Return [X, Y] of the center of cell containing provided text 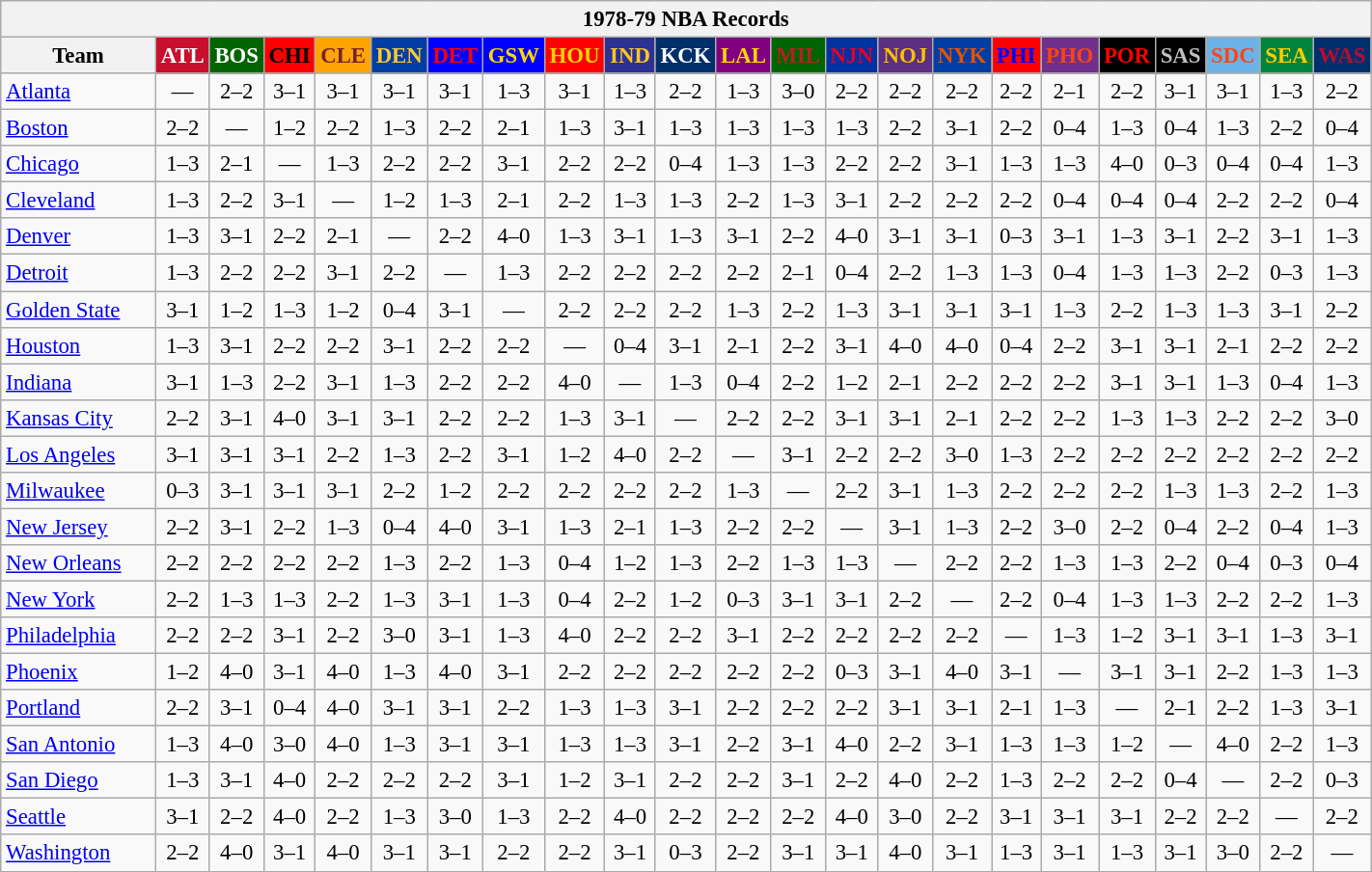
Detroit [79, 273]
CHI [289, 56]
NOJ [905, 56]
ATL [182, 56]
DET [455, 56]
Philadelphia [79, 636]
POR [1127, 56]
Houston [79, 345]
Golden State [79, 310]
DEN [399, 56]
MIL [798, 56]
New Orleans [79, 563]
Atlanta [79, 92]
IND [630, 56]
New York [79, 599]
Kansas City [79, 418]
Milwaukee [79, 491]
Seattle [79, 817]
Denver [79, 236]
PHI [1017, 56]
Los Angeles [79, 454]
Phoenix [79, 672]
GSW [514, 56]
Indiana [79, 382]
NYK [961, 56]
SAS [1180, 56]
WAS [1342, 56]
NJN [851, 56]
Portland [79, 708]
Cleveland [79, 201]
HOU [575, 56]
SDC [1233, 56]
1978-79 NBA Records [686, 19]
KCK [685, 56]
SEA [1287, 56]
San Antonio [79, 745]
LAL [743, 56]
BOS [236, 56]
Boston [79, 128]
New Jersey [79, 527]
Team [79, 56]
PHO [1070, 56]
Chicago [79, 164]
San Diego [79, 780]
CLE [343, 56]
Washington [79, 854]
